Search for the cell housing the specified text and yield its [x, y] center coordinate. 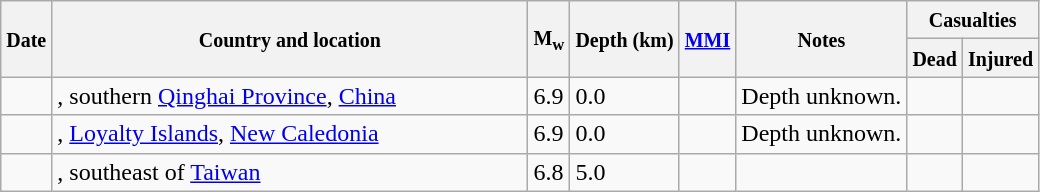
Dead [935, 58]
6.8 [549, 172]
Depth (km) [624, 39]
Injured [1000, 58]
5.0 [624, 172]
Notes [822, 39]
, southern Qinghai Province, China [290, 96]
Casualties [973, 20]
Date [26, 39]
Country and location [290, 39]
MMI [708, 39]
, Loyalty Islands, New Caledonia [290, 134]
, southeast of Taiwan [290, 172]
Mw [549, 39]
